Find where the given text appears and provide that cell's center as [X, Y] coordinate. 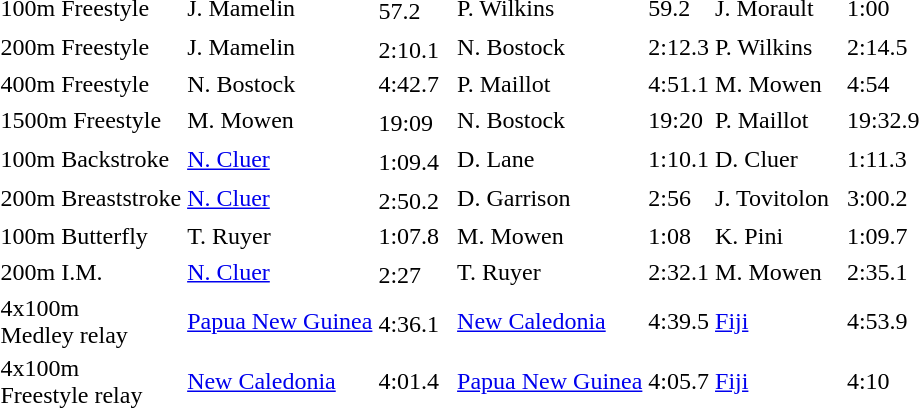
D. Lane [550, 159]
4:51.1 [679, 84]
19:20 [679, 120]
New Caledonia [550, 322]
4:39.5 [679, 322]
D. Cluer [778, 159]
2:10.1 [415, 47]
2:50.2 [415, 199]
2:56 [679, 199]
1:07.8 [415, 235]
K. Pini [778, 235]
19:09 [415, 120]
P. Wilkins [778, 47]
1:08 [679, 235]
Fiji [778, 322]
2:32.1 [679, 271]
4:36.1 [415, 322]
1:10.1 [679, 159]
2:27 [415, 271]
J. Tovitolon [778, 199]
2:12.3 [679, 47]
1:09.4 [415, 159]
4:42.7 [415, 84]
J. Mamelin [280, 47]
Papua New Guinea [280, 322]
D. Garrison [550, 199]
